Locate the cell with the specified text and output its [x, y] center coordinate. 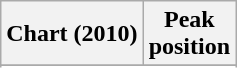
Chart (2010) [72, 34]
Peakposition [189, 34]
